Find where the given text appears and provide that cell's center as (X, Y) coordinate. 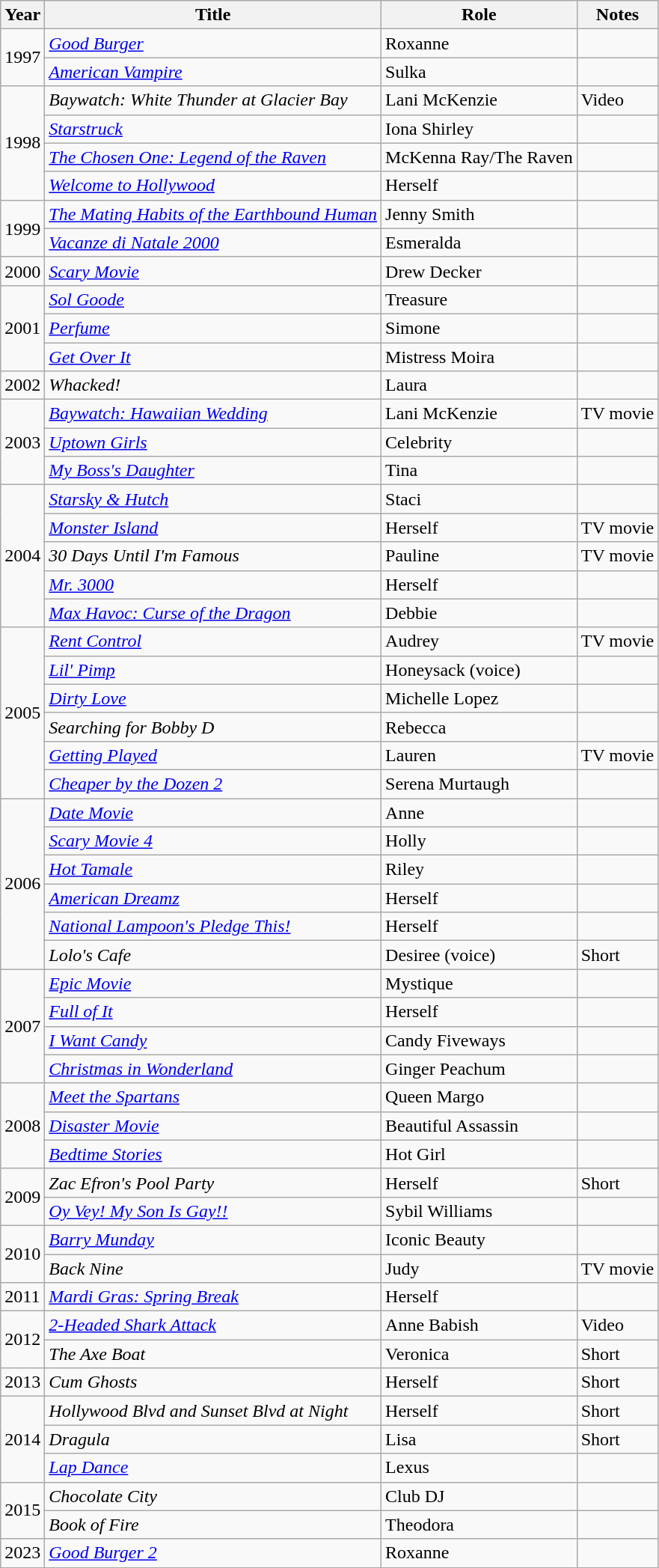
2012 (22, 1340)
I Want Candy (213, 1040)
Baywatch: White Thunder at Glacier Bay (213, 100)
My Boss's Daughter (213, 471)
Drew Decker (479, 271)
Welcome to Hollywood (213, 186)
Role (479, 15)
Notes (618, 15)
Baywatch: Hawaiian Wedding (213, 414)
Hot Girl (479, 1154)
Hollywood Blvd and Sunset Blvd at Night (213, 1411)
Good Burger (213, 43)
Bedtime Stories (213, 1154)
Barry Munday (213, 1239)
Whacked! (213, 385)
Sulka (479, 72)
Staci (479, 499)
Jenny Smith (479, 214)
2015 (22, 1510)
Audrey (479, 641)
Uptown Girls (213, 442)
Club DJ (479, 1496)
Anne (479, 812)
2002 (22, 385)
Lexus (479, 1468)
2010 (22, 1254)
Honeysack (voice) (479, 670)
Celebrity (479, 442)
Scary Movie 4 (213, 841)
Sybil Williams (479, 1211)
2014 (22, 1439)
2013 (22, 1382)
2023 (22, 1553)
Judy (479, 1269)
Riley (479, 870)
Simone (479, 328)
2011 (22, 1297)
Iconic Beauty (479, 1239)
Back Nine (213, 1269)
2003 (22, 442)
Veronica (479, 1354)
2007 (22, 1026)
Lisa (479, 1439)
1997 (22, 58)
Mardi Gras: Spring Break (213, 1297)
Scary Movie (213, 271)
Meet the Spartans (213, 1097)
Get Over It (213, 357)
Hot Tamale (213, 870)
Tina (479, 471)
Disaster Movie (213, 1126)
The Axe Boat (213, 1354)
Monster Island (213, 528)
Full of It (213, 1012)
Lauren (479, 755)
The Mating Habits of the Earthbound Human (213, 214)
Serena Murtaugh (479, 784)
Searching for Bobby D (213, 727)
Oy Vey! My Son Is Gay!! (213, 1211)
Mr. 3000 (213, 585)
2000 (22, 271)
Dirty Love (213, 698)
American Dreamz (213, 898)
Sol Goode (213, 299)
Holly (479, 841)
2006 (22, 883)
Dragula (213, 1439)
Rent Control (213, 641)
Lap Dance (213, 1468)
Laura (479, 385)
Queen Margo (479, 1097)
Date Movie (213, 812)
Max Havoc: Curse of the Dragon (213, 613)
Cheaper by the Dozen 2 (213, 784)
Zac Efron's Pool Party (213, 1183)
Mystique (479, 983)
Desiree (voice) (479, 955)
Starstruck (213, 129)
American Vampire (213, 72)
1999 (22, 228)
Book of Fire (213, 1525)
Ginger Peachum (479, 1069)
2009 (22, 1197)
Getting Played (213, 755)
Pauline (479, 556)
Debbie (479, 613)
Beautiful Assassin (479, 1126)
The Chosen One: Legend of the Raven (213, 157)
Treasure (479, 299)
Lil' Pimp (213, 670)
2008 (22, 1126)
Rebecca (479, 727)
Chocolate City (213, 1496)
Esmeralda (479, 242)
National Lampoon's Pledge This! (213, 927)
Theodora (479, 1525)
2004 (22, 556)
McKenna Ray/The Raven (479, 157)
Christmas in Wonderland (213, 1069)
Perfume (213, 328)
Mistress Moira (479, 357)
Lolo's Cafe (213, 955)
30 Days Until I'm Famous (213, 556)
Michelle Lopez (479, 698)
2-Headed Shark Attack (213, 1326)
Year (22, 15)
2001 (22, 328)
1998 (22, 143)
2005 (22, 713)
Iona Shirley (479, 129)
Cum Ghosts (213, 1382)
Starsky & Hutch (213, 499)
Title (213, 15)
Epic Movie (213, 983)
Anne Babish (479, 1326)
Good Burger 2 (213, 1553)
Candy Fiveways (479, 1040)
Vacanze di Natale 2000 (213, 242)
